Search for the cell housing the specified text and yield its (X, Y) center coordinate. 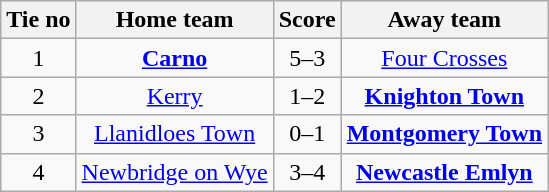
3 (38, 134)
4 (38, 172)
3–4 (307, 172)
Four Crosses (444, 58)
Score (307, 20)
1–2 (307, 96)
0–1 (307, 134)
Newbridge on Wye (174, 172)
Away team (444, 20)
1 (38, 58)
Tie no (38, 20)
Kerry (174, 96)
Knighton Town (444, 96)
Llanidloes Town (174, 134)
Montgomery Town (444, 134)
Newcastle Emlyn (444, 172)
5–3 (307, 58)
Home team (174, 20)
Carno (174, 58)
2 (38, 96)
